Find where the given text appears and provide that cell's center as [X, Y] coordinate. 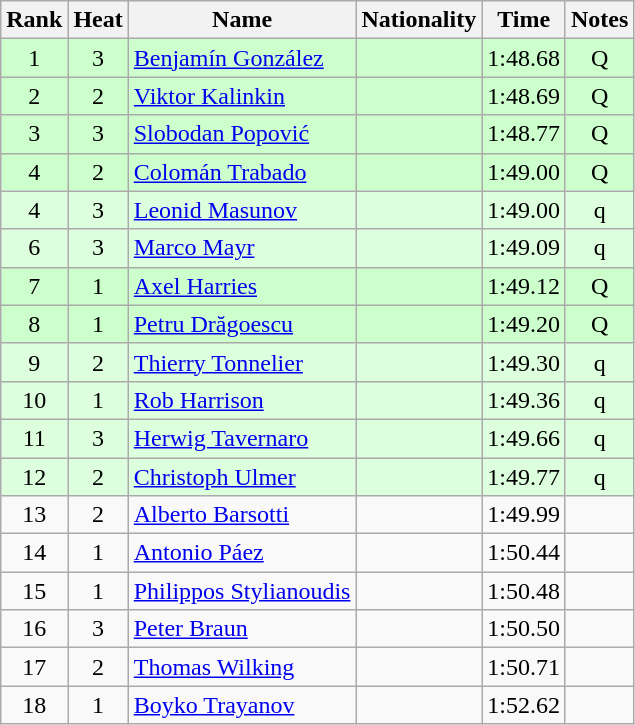
1:49.09 [524, 248]
1:48.68 [524, 58]
Petru Drăgoescu [242, 324]
Axel Harries [242, 286]
1:50.44 [524, 553]
11 [34, 438]
1:49.99 [524, 515]
9 [34, 362]
1:49.77 [524, 477]
16 [34, 629]
14 [34, 553]
Slobodan Popović [242, 134]
1:50.50 [524, 629]
1:49.12 [524, 286]
Colomán Trabado [242, 172]
Nationality [419, 20]
18 [34, 705]
1:52.62 [524, 705]
Philippos Stylianoudis [242, 591]
Rob Harrison [242, 400]
1:49.30 [524, 362]
12 [34, 477]
Viktor Kalinkin [242, 96]
1:48.77 [524, 134]
Boyko Trayanov [242, 705]
1:50.71 [524, 667]
1:48.69 [524, 96]
Leonid Masunov [242, 210]
Peter Braun [242, 629]
1:50.48 [524, 591]
7 [34, 286]
1:49.36 [524, 400]
Thomas Wilking [242, 667]
17 [34, 667]
Marco Mayr [242, 248]
8 [34, 324]
Heat [98, 20]
Benjamín González [242, 58]
1:49.66 [524, 438]
Time [524, 20]
Thierry Tonnelier [242, 362]
Christoph Ulmer [242, 477]
15 [34, 591]
Notes [599, 20]
Rank [34, 20]
Name [242, 20]
Antonio Páez [242, 553]
Herwig Tavernaro [242, 438]
10 [34, 400]
6 [34, 248]
1:49.20 [524, 324]
13 [34, 515]
Alberto Barsotti [242, 515]
